Output the [x, y] coordinate of the center of the cell containing the given text.  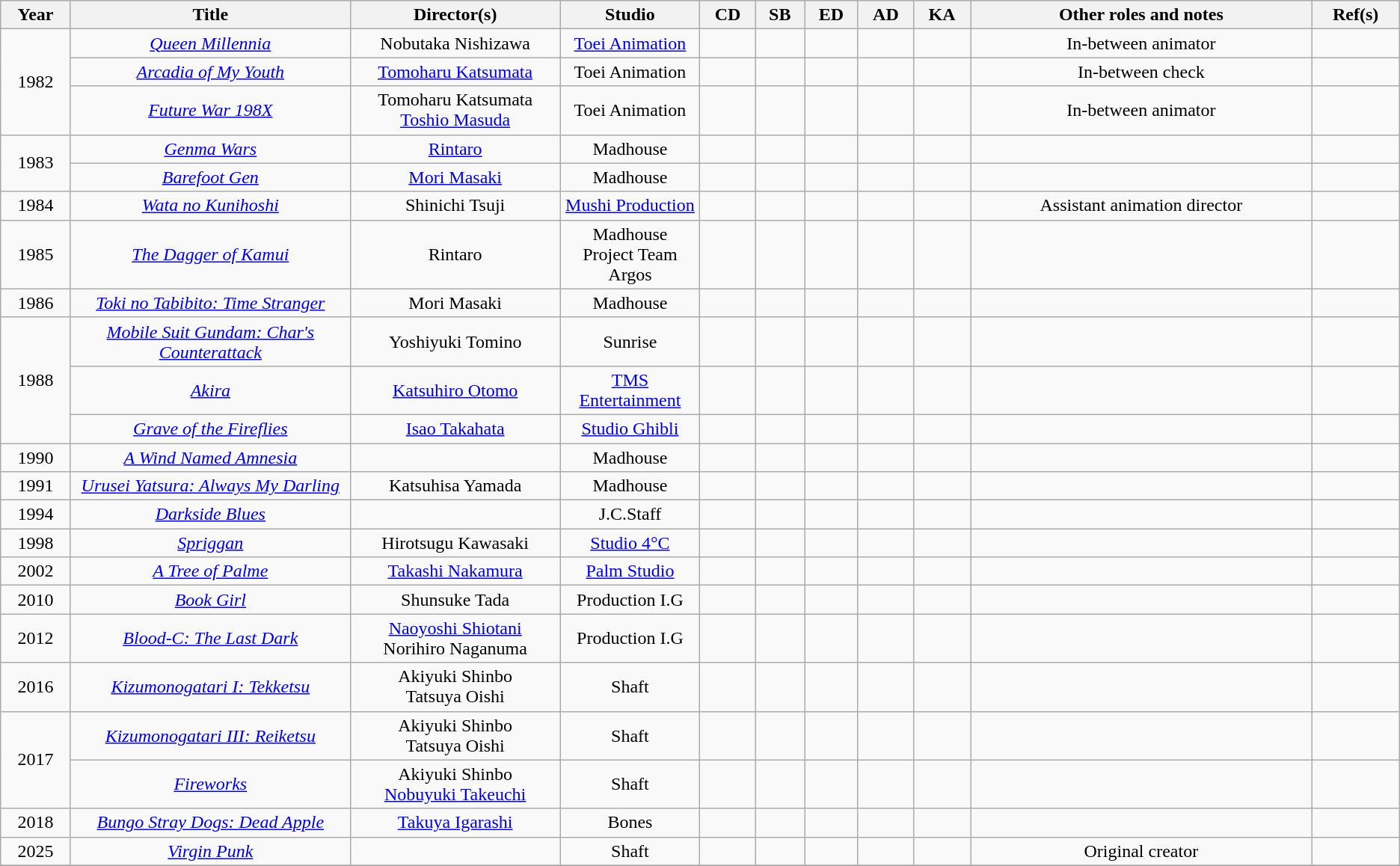
Bungo Stray Dogs: Dead Apple [210, 823]
Tomoharu Katsumata [455, 72]
Kizumonogatari III: Reiketsu [210, 736]
Studio 4°C [630, 543]
Nobutaka Nishizawa [455, 43]
Shunsuke Tada [455, 600]
Sunrise [630, 341]
1991 [36, 486]
MadhouseProject Team Argos [630, 254]
1986 [36, 303]
1982 [36, 82]
Darkside Blues [210, 515]
Akiyuki ShinboNobuyuki Takeuchi [455, 784]
Naoyoshi ShiotaniNorihiro Naganuma [455, 639]
2018 [36, 823]
1990 [36, 457]
The Dagger of Kamui [210, 254]
Takashi Nakamura [455, 571]
Katsuhiro Otomo [455, 390]
Yoshiyuki Tomino [455, 341]
Studio [630, 15]
Original creator [1141, 851]
Mushi Production [630, 206]
Barefoot Gen [210, 177]
Kizumonogatari I: Tekketsu [210, 687]
Studio Ghibli [630, 429]
Palm Studio [630, 571]
2016 [36, 687]
Ref(s) [1355, 15]
AD [885, 15]
A Tree of Palme [210, 571]
2012 [36, 639]
Hirotsugu Kawasaki [455, 543]
Wata no Kunihoshi [210, 206]
Other roles and notes [1141, 15]
Genma Wars [210, 149]
2010 [36, 600]
Shinichi Tsuji [455, 206]
Takuya Igarashi [455, 823]
1988 [36, 380]
Book Girl [210, 600]
Isao Takahata [455, 429]
Spriggan [210, 543]
Akira [210, 390]
J.C.Staff [630, 515]
Katsuhisa Yamada [455, 486]
1983 [36, 163]
Fireworks [210, 784]
Toki no Tabibito: Time Stranger [210, 303]
2017 [36, 760]
Assistant animation director [1141, 206]
Urusei Yatsura: Always My Darling [210, 486]
Title [210, 15]
Mobile Suit Gundam: Char's Counterattack [210, 341]
2025 [36, 851]
2002 [36, 571]
1994 [36, 515]
1984 [36, 206]
Year [36, 15]
Arcadia of My Youth [210, 72]
Director(s) [455, 15]
In-between check [1141, 72]
Grave of the Fireflies [210, 429]
Future War 198X [210, 111]
Queen Millennia [210, 43]
KA [942, 15]
TMS Entertainment [630, 390]
Bones [630, 823]
1985 [36, 254]
CD [728, 15]
1998 [36, 543]
Tomoharu KatsumataToshio Masuda [455, 111]
A Wind Named Amnesia [210, 457]
SB [779, 15]
ED [832, 15]
Virgin Punk [210, 851]
Blood-C: The Last Dark [210, 639]
